Scan for the cell matching the given text and deliver its [X, Y] coordinate at center. 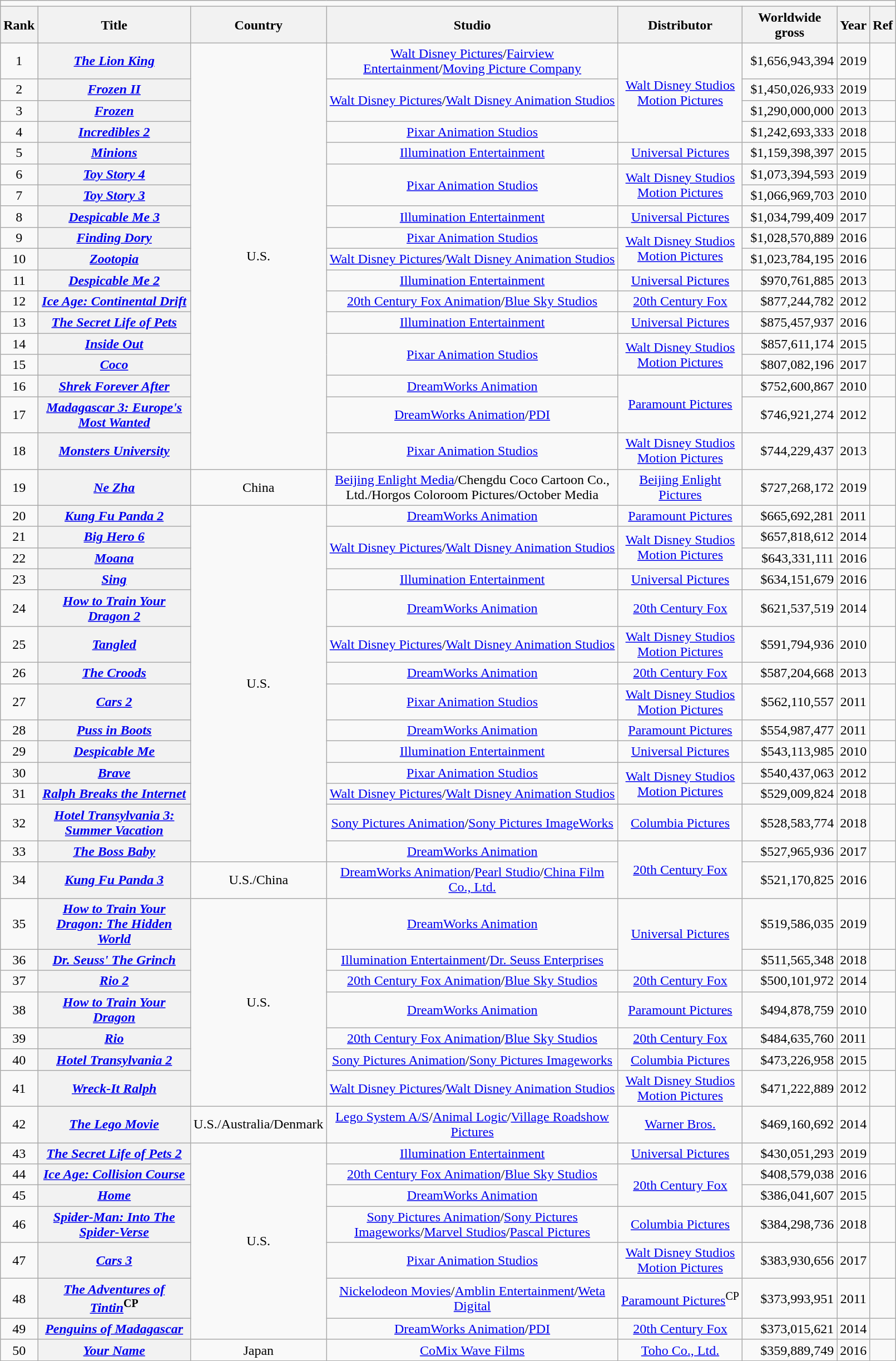
28 [19, 731]
37 [19, 981]
Inside Out [115, 344]
$494,878,759 [790, 1009]
The Secret Life of Pets [115, 323]
32 [19, 822]
$484,635,760 [790, 1038]
Country [259, 24]
Puss in Boots [115, 731]
Moana [115, 558]
$591,794,936 [790, 644]
$875,457,937 [790, 323]
$744,229,437 [790, 451]
Nickelodeon Movies/Amblin Entertainment/Weta Digital [472, 1299]
50 [19, 1350]
$527,965,936 [790, 851]
$408,579,038 [790, 1175]
Monsters University [115, 451]
$1,023,784,195 [790, 259]
3 [19, 111]
$430,051,293 [790, 1153]
Spider-Man: Into The Spider-Verse [115, 1224]
Worldwide gross [790, 24]
Dr. Seuss' The Grinch [115, 960]
$727,268,172 [790, 487]
Your Name [115, 1350]
The Boss Baby [115, 851]
Kung Fu Panda 3 [115, 880]
$807,082,196 [790, 365]
36 [19, 960]
$1,028,570,889 [790, 238]
$383,930,656 [790, 1261]
$519,586,035 [790, 924]
$500,101,972 [790, 981]
$1,066,969,703 [790, 195]
5 [19, 153]
The Adventures of TintinCP [115, 1299]
$373,993,951 [790, 1299]
4 [19, 132]
44 [19, 1175]
14 [19, 344]
7 [19, 195]
$554,987,477 [790, 731]
24 [19, 608]
33 [19, 851]
9 [19, 238]
$529,009,824 [790, 794]
How to Train Your Dragon 2 [115, 608]
Sony Pictures Animation/Sony Pictures Imageworks [472, 1059]
How to Train Your Dragon [115, 1009]
$473,226,958 [790, 1059]
Home [115, 1196]
$657,818,612 [790, 537]
Despicable Me 3 [115, 216]
17 [19, 415]
CoMix Wave Films [472, 1350]
11 [19, 280]
$373,015,621 [790, 1329]
$384,298,736 [790, 1224]
22 [19, 558]
Madagascar 3: Europe's Most Wanted [115, 415]
29 [19, 752]
46 [19, 1224]
Sony Pictures Animation/Sony Pictures ImageWorks [472, 822]
Kung Fu Panda 2 [115, 516]
Ref [883, 24]
U.S./China [259, 880]
19 [19, 487]
$562,110,557 [790, 701]
15 [19, 365]
Title [115, 24]
27 [19, 701]
Beijing Enlight Media/Chengdu Coco Cartoon Co., Ltd./Horgos Coloroom Pictures/October Media [472, 487]
Ralph Breaks the Internet [115, 794]
$877,244,782 [790, 302]
23 [19, 579]
$528,583,774 [790, 822]
$1,159,398,397 [790, 153]
Ice Age: Collision Course [115, 1175]
China [259, 487]
Ice Age: Continental Drift [115, 302]
49 [19, 1329]
Walt Disney Pictures/Fairview Entertainment/Moving Picture Company [472, 61]
Frozen [115, 111]
$665,692,281 [790, 516]
Despicable Me [115, 752]
The Secret Life of Pets 2 [115, 1153]
48 [19, 1299]
47 [19, 1261]
$1,073,394,593 [790, 174]
39 [19, 1038]
Penguins of Madagascar [115, 1329]
30 [19, 773]
How to Train Your Dragon: The Hidden World [115, 924]
Brave [115, 773]
8 [19, 216]
Tangled [115, 644]
41 [19, 1088]
Paramount PicturesCP [680, 1299]
Sony Pictures Animation/Sony Pictures Imageworks/Marvel Studios/Pascal Pictures [472, 1224]
34 [19, 880]
$1,290,000,000 [790, 111]
$1,034,799,409 [790, 216]
Rank [19, 24]
16 [19, 386]
$643,331,111 [790, 558]
Hotel Transylvania 2 [115, 1059]
$857,611,174 [790, 344]
$970,761,885 [790, 280]
2 [19, 90]
18 [19, 451]
U.S./Australia/Denmark [259, 1124]
Finding Dory [115, 238]
13 [19, 323]
1 [19, 61]
$540,437,063 [790, 773]
$543,113,985 [790, 752]
21 [19, 537]
Ne Zha [115, 487]
$1,242,693,333 [790, 132]
The Lego Movie [115, 1124]
Coco [115, 365]
Big Hero 6 [115, 537]
43 [19, 1153]
$521,170,825 [790, 880]
DreamWorks Animation/Pearl Studio/China Film Co., Ltd. [472, 880]
The Lion King [115, 61]
Zootopia [115, 259]
Toho Co., Ltd. [680, 1350]
12 [19, 302]
31 [19, 794]
$621,537,519 [790, 608]
Minions [115, 153]
Cars 3 [115, 1261]
26 [19, 673]
Frozen II [115, 90]
$386,041,607 [790, 1196]
$359,889,749 [790, 1350]
$634,151,679 [790, 579]
Warner Bros. [680, 1124]
Shrek Forever After [115, 386]
45 [19, 1196]
10 [19, 259]
Studio [472, 24]
Distributor [680, 24]
Toy Story 3 [115, 195]
$511,565,348 [790, 960]
$469,160,692 [790, 1124]
40 [19, 1059]
$587,204,668 [790, 673]
Incredibles 2 [115, 132]
6 [19, 174]
$1,450,026,933 [790, 90]
$752,600,867 [790, 386]
38 [19, 1009]
Rio 2 [115, 981]
42 [19, 1124]
The Croods [115, 673]
25 [19, 644]
Illumination Entertainment/Dr. Seuss Enterprises [472, 960]
$746,921,274 [790, 415]
Cars 2 [115, 701]
35 [19, 924]
$1,656,943,394 [790, 61]
Toy Story 4 [115, 174]
Year [853, 24]
Beijing Enlight Pictures [680, 487]
20 [19, 516]
Sing [115, 579]
Rio [115, 1038]
Wreck-It Ralph [115, 1088]
Japan [259, 1350]
$471,222,889 [790, 1088]
Lego System A/S/Animal Logic/Village Roadshow Pictures [472, 1124]
Despicable Me 2 [115, 280]
Hotel Transylvania 3: Summer Vacation [115, 822]
